Extract the [x, y] coordinate from the center of the cell holding the provided text.  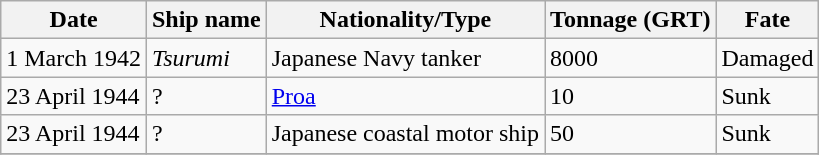
Date [74, 20]
Proa [405, 96]
Damaged [768, 58]
1 March 1942 [74, 58]
50 [630, 134]
Tsurumi [206, 58]
Ship name [206, 20]
Nationality/Type [405, 20]
Japanese Navy tanker [405, 58]
Japanese coastal motor ship [405, 134]
Tonnage (GRT) [630, 20]
10 [630, 96]
8000 [630, 58]
Fate [768, 20]
